Capture the cell that displays the provided text and extract its [x, y] central coordinate. 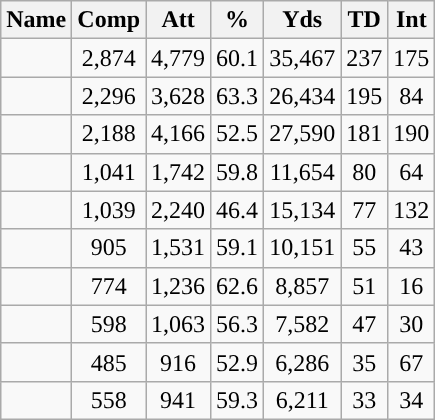
80 [364, 172]
1,039 [109, 210]
59.8 [238, 172]
27,590 [302, 134]
132 [412, 210]
2,240 [178, 210]
43 [412, 248]
51 [364, 286]
84 [412, 96]
1,531 [178, 248]
4,166 [178, 134]
52.5 [238, 134]
181 [364, 134]
35,467 [302, 58]
1,041 [109, 172]
59.3 [238, 400]
2,188 [109, 134]
10,151 [302, 248]
52.9 [238, 362]
558 [109, 400]
46.4 [238, 210]
60.1 [238, 58]
63.3 [238, 96]
1,742 [178, 172]
26,434 [302, 96]
Int [412, 20]
2,296 [109, 96]
56.3 [238, 324]
30 [412, 324]
33 [364, 400]
6,211 [302, 400]
47 [364, 324]
59.1 [238, 248]
Name [36, 20]
905 [109, 248]
8,857 [302, 286]
941 [178, 400]
1,063 [178, 324]
62.6 [238, 286]
Comp [109, 20]
34 [412, 400]
774 [109, 286]
7,582 [302, 324]
2,874 [109, 58]
3,628 [178, 96]
64 [412, 172]
237 [364, 58]
598 [109, 324]
16 [412, 286]
4,779 [178, 58]
35 [364, 362]
175 [412, 58]
916 [178, 362]
15,134 [302, 210]
% [238, 20]
67 [412, 362]
Att [178, 20]
195 [364, 96]
485 [109, 362]
TD [364, 20]
190 [412, 134]
Yds [302, 20]
6,286 [302, 362]
1,236 [178, 286]
55 [364, 248]
77 [364, 210]
11,654 [302, 172]
